Find where the given text appears and provide that cell's center as [x, y] coordinate. 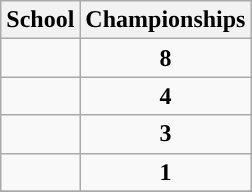
8 [166, 58]
1 [166, 172]
4 [166, 96]
School [40, 20]
3 [166, 134]
Championships [166, 20]
